Find where the given text appears and provide that cell's center as [X, Y] coordinate. 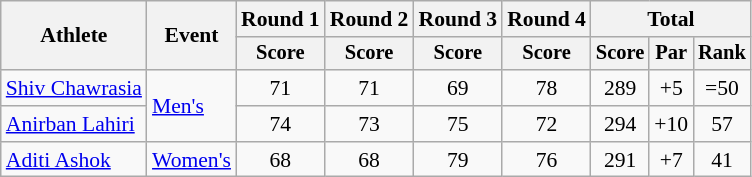
294 [620, 124]
69 [458, 88]
Par [671, 54]
73 [370, 124]
+10 [671, 124]
Shiv Chawrasia [74, 88]
Round 4 [546, 19]
Rank [722, 54]
Round 2 [370, 19]
57 [722, 124]
Round 1 [280, 19]
+5 [671, 88]
=50 [722, 88]
Total [671, 19]
Event [192, 36]
289 [620, 88]
Men's [192, 106]
74 [280, 124]
72 [546, 124]
75 [458, 124]
Athlete [74, 36]
78 [546, 88]
Round 3 [458, 19]
Anirban Lahiri [74, 124]
